Identify which cell holds the provided text, then report its [X, Y] central coordinate. 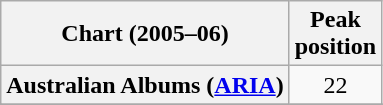
Australian Albums (ARIA) [145, 85]
22 [335, 85]
Chart (2005–06) [145, 34]
Peakposition [335, 34]
